Locate the cell with the specified text and output its [x, y] center coordinate. 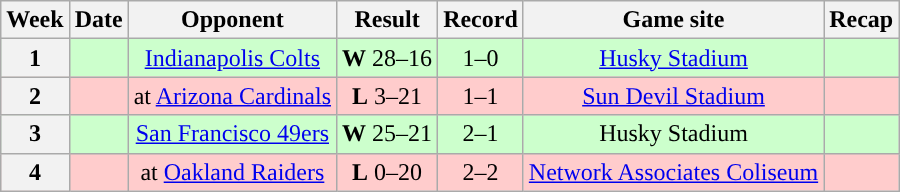
Week [35, 20]
1 [35, 58]
2 [35, 96]
W 28–16 [388, 58]
2–2 [481, 172]
1–1 [481, 96]
2–1 [481, 134]
Date [98, 20]
3 [35, 134]
L 0–20 [388, 172]
Opponent [232, 20]
Recap [862, 20]
Result [388, 20]
1–0 [481, 58]
at Arizona Cardinals [232, 96]
Indianapolis Colts [232, 58]
L 3–21 [388, 96]
W 25–21 [388, 134]
Sun Devil Stadium [673, 96]
4 [35, 172]
at Oakland Raiders [232, 172]
Record [481, 20]
San Francisco 49ers [232, 134]
Game site [673, 20]
Network Associates Coliseum [673, 172]
